Locate the cell with the specified text and output its (x, y) center coordinate. 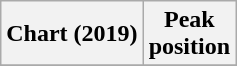
Chart (2019) (72, 34)
Peakposition (189, 34)
